For the text-containing cell, return its midpoint in [X, Y] coordinate format. 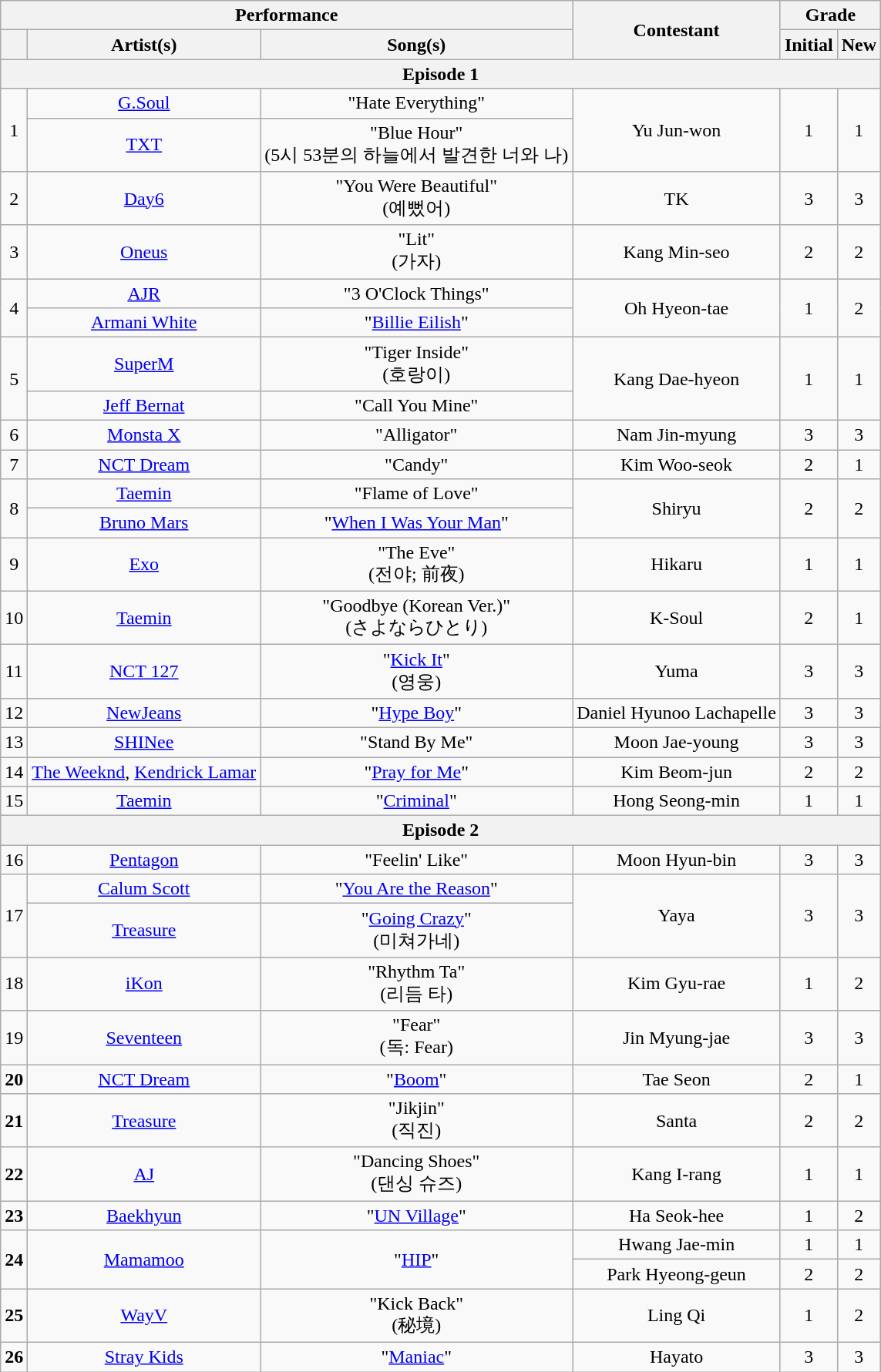
"Kick Back"(秘境) [416, 1316]
"Lit"(가자) [416, 252]
Armani White [144, 323]
Episode 1 [441, 74]
Stray Kids [144, 1357]
14 [14, 771]
Kim Beom-jun [677, 771]
Performance [287, 15]
"Kick It"(영웅) [416, 672]
TK [677, 199]
iKon [144, 984]
25 [14, 1316]
6 [14, 434]
Jeff Bernat [144, 405]
"The Eve"(전야; 前夜) [416, 565]
26 [14, 1357]
15 [14, 801]
Kang Min-seo [677, 252]
24 [14, 1260]
Yuma [677, 672]
"Boom" [416, 1079]
"Going Crazy"(미쳐가네) [416, 931]
Contestant [677, 30]
"Dancing Shoes"(댄싱 슈즈) [416, 1174]
WayV [144, 1316]
NCT 127 [144, 672]
19 [14, 1038]
"Criminal" [416, 801]
"You Are the Reason" [416, 889]
"Tiger Inside"(호랑이) [416, 364]
23 [14, 1216]
"You Were Beautiful"(예뻤어) [416, 199]
"UN Village" [416, 1216]
"Goodbye (Korean Ver.)"(さよならひとり) [416, 618]
5 [14, 379]
Oneus [144, 252]
Hwang Jae-min [677, 1245]
Nam Jin-myung [677, 434]
Moon Hyun-bin [677, 860]
Kim Gyu-rae [677, 984]
G.Soul [144, 103]
Oh Hyeon-tae [677, 308]
Tae Seon [677, 1079]
8 [14, 508]
"Hate Everything" [416, 103]
"Rhythm Ta"(리듬 타) [416, 984]
"Alligator" [416, 434]
"Maniac" [416, 1357]
The Weeknd, Kendrick Lamar [144, 771]
Song(s) [416, 45]
"Call You Mine" [416, 405]
21 [14, 1121]
Hayato [677, 1357]
"Billie Eilish" [416, 323]
AJ [144, 1174]
SuperM [144, 364]
Ling Qi [677, 1316]
Ha Seok-hee [677, 1216]
17 [14, 916]
"Stand By Me" [416, 742]
Artist(s) [144, 45]
Daniel Hyunoo Lachapelle [677, 713]
NewJeans [144, 713]
10 [14, 618]
11 [14, 672]
Kang Dae-hyeon [677, 379]
20 [14, 1079]
"Feelin' Like" [416, 860]
AJR [144, 294]
7 [14, 465]
18 [14, 984]
12 [14, 713]
K-Soul [677, 618]
Initial [809, 45]
Moon Jae-young [677, 742]
"3 O'Clock Things" [416, 294]
9 [14, 565]
"HIP" [416, 1260]
"Candy" [416, 465]
Calum Scott [144, 889]
Exo [144, 565]
4 [14, 308]
Yu Jun-won [677, 130]
"Jikjin"(직진) [416, 1121]
Yaya [677, 916]
"Pray for Me" [416, 771]
Park Hyeong-geun [677, 1274]
Bruno Mars [144, 523]
Baekhyun [144, 1216]
16 [14, 860]
22 [14, 1174]
Shiryu [677, 508]
Monsta X [144, 434]
13 [14, 742]
Kim Woo-seok [677, 465]
Hikaru [677, 565]
"Flame of Love" [416, 494]
Kang I-rang [677, 1174]
Santa [677, 1121]
Jin Myung-jae [677, 1038]
Mamamoo [144, 1260]
Day6 [144, 199]
New [859, 45]
"When I Was Your Man" [416, 523]
Seventeen [144, 1038]
Grade [830, 15]
"Hype Boy" [416, 713]
"Fear"(독: Fear) [416, 1038]
TXT [144, 145]
Episode 2 [441, 830]
SHINee [144, 742]
Hong Seong-min [677, 801]
"Blue Hour"(5시 53분의 하늘에서 발견한 너와 나) [416, 145]
Pentagon [144, 860]
